Pinpoint the cell where the given text exists, returning its (X, Y) midpoint coordinate. 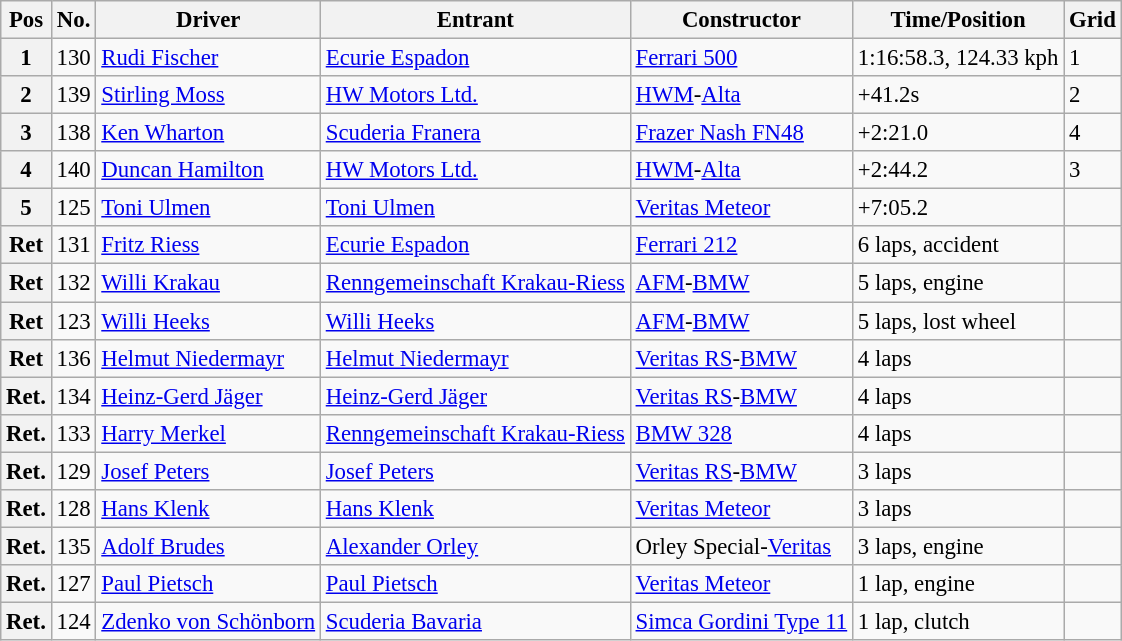
+7:05.2 (958, 208)
5 (26, 208)
Scuderia Franera (475, 133)
135 (74, 546)
5 laps, engine (958, 283)
Stirling Moss (208, 95)
132 (74, 283)
136 (74, 358)
Orley Special-Veritas (741, 546)
Harry Merkel (208, 433)
129 (74, 471)
3 laps, engine (958, 546)
+2:44.2 (958, 170)
No. (74, 20)
Constructor (741, 20)
Entrant (475, 20)
Driver (208, 20)
Alexander Orley (475, 546)
Adolf Brudes (208, 546)
134 (74, 396)
Scuderia Bavaria (475, 621)
Simca Gordini Type 11 (741, 621)
124 (74, 621)
1 lap, engine (958, 584)
130 (74, 58)
Ferrari 212 (741, 245)
1 lap, clutch (958, 621)
Rudi Fischer (208, 58)
Time/Position (958, 20)
128 (74, 509)
133 (74, 433)
Pos (26, 20)
123 (74, 321)
140 (74, 170)
Zdenko von Schönborn (208, 621)
Frazer Nash FN48 (741, 133)
1:16:58.3, 124.33 kph (958, 58)
138 (74, 133)
Willi Krakau (208, 283)
131 (74, 245)
+41.2s (958, 95)
125 (74, 208)
139 (74, 95)
Duncan Hamilton (208, 170)
+2:21.0 (958, 133)
127 (74, 584)
6 laps, accident (958, 245)
BMW 328 (741, 433)
Ferrari 500 (741, 58)
Fritz Riess (208, 245)
5 laps, lost wheel (958, 321)
Grid (1092, 20)
Ken Wharton (208, 133)
